Search for the cell housing the specified text and yield its (X, Y) center coordinate. 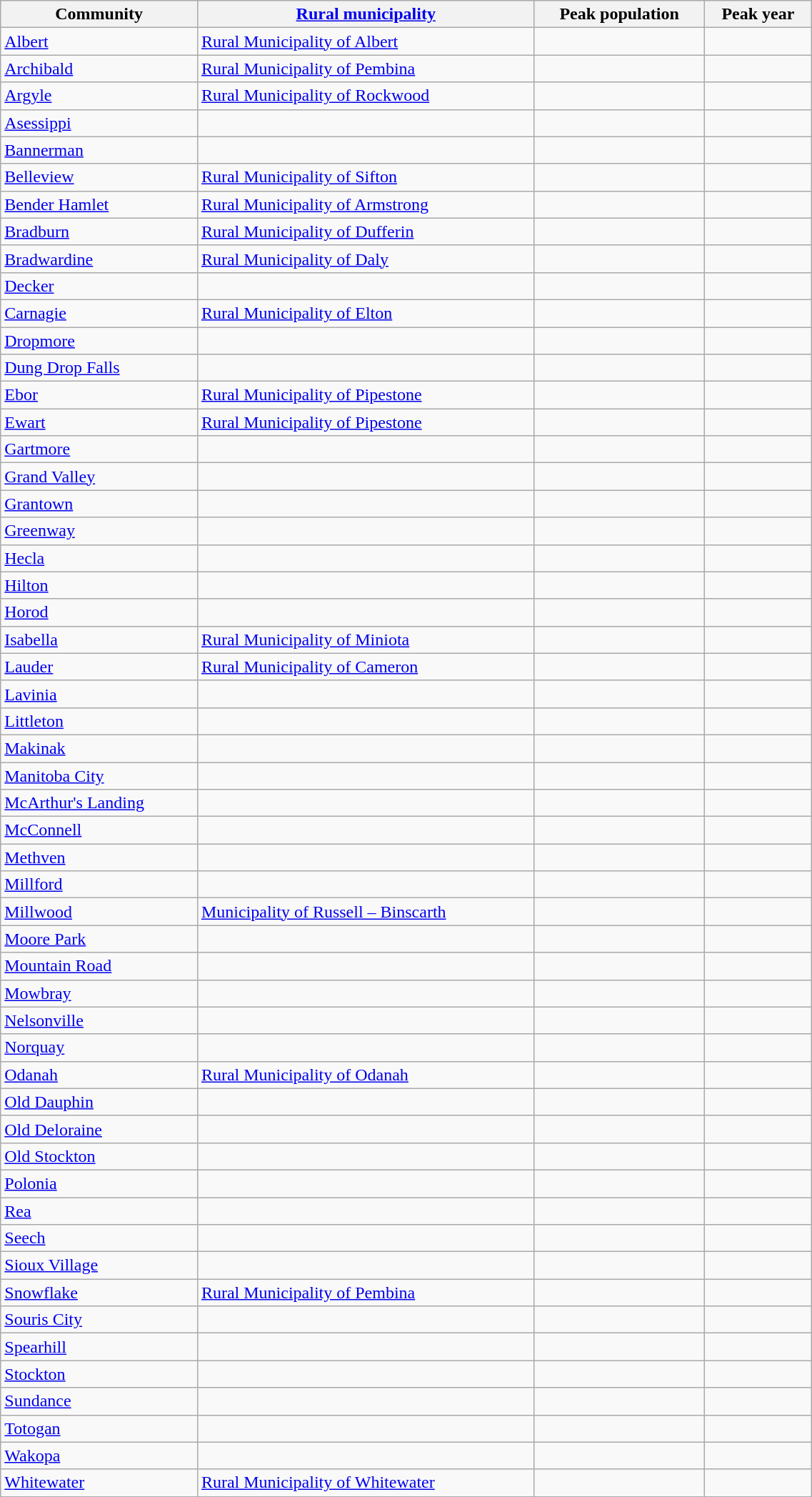
Isabella (99, 640)
Asessippi (99, 123)
Snowflake (99, 1293)
Mountain Road (99, 966)
Lavinia (99, 694)
Peak year (758, 14)
Spearhill (99, 1347)
Littleton (99, 721)
Souris City (99, 1320)
Dropmore (99, 341)
Methven (99, 857)
Rural Municipality of Armstrong (366, 204)
Hecla (99, 558)
Ebor (99, 395)
Mowbray (99, 993)
Old Stockton (99, 1156)
McConnell (99, 830)
Bannerman (99, 150)
Grand Valley (99, 477)
Rural Municipality of Albert (366, 41)
Old Dauphin (99, 1102)
Community (99, 14)
Rural Municipality of Sifton (366, 177)
Rural municipality (366, 14)
Bender Hamlet (99, 204)
Ewart (99, 422)
Manitoba City (99, 775)
Dung Drop Falls (99, 368)
Sioux Village (99, 1265)
Gartmore (99, 449)
Rural Municipality of Miniota (366, 640)
Decker (99, 286)
Belleview (99, 177)
Millford (99, 885)
Bradburn (99, 232)
Rural Municipality of Odanah (366, 1075)
Rural Municipality of Elton (366, 313)
McArthur's Landing (99, 803)
Old Deloraine (99, 1129)
Rural Municipality of Daly (366, 259)
Sundance (99, 1401)
Lauder (99, 667)
Argyle (99, 96)
Horod (99, 612)
Polonia (99, 1183)
Totogan (99, 1428)
Seech (99, 1238)
Norquay (99, 1048)
Bradwardine (99, 259)
Hilton (99, 585)
Rural Municipality of Dufferin (366, 232)
Moore Park (99, 939)
Municipality of Russell – Binscarth (366, 912)
Carnagie (99, 313)
Peak population (619, 14)
Millwood (99, 912)
Odanah (99, 1075)
Rural Municipality of Whitewater (366, 1483)
Rea (99, 1211)
Whitewater (99, 1483)
Grantown (99, 504)
Albert (99, 41)
Greenway (99, 531)
Stockton (99, 1374)
Rural Municipality of Rockwood (366, 96)
Rural Municipality of Cameron (366, 667)
Nelsonville (99, 1020)
Wakopa (99, 1456)
Archibald (99, 69)
Makinak (99, 748)
